Locate the cell with the specified text and output its [x, y] center coordinate. 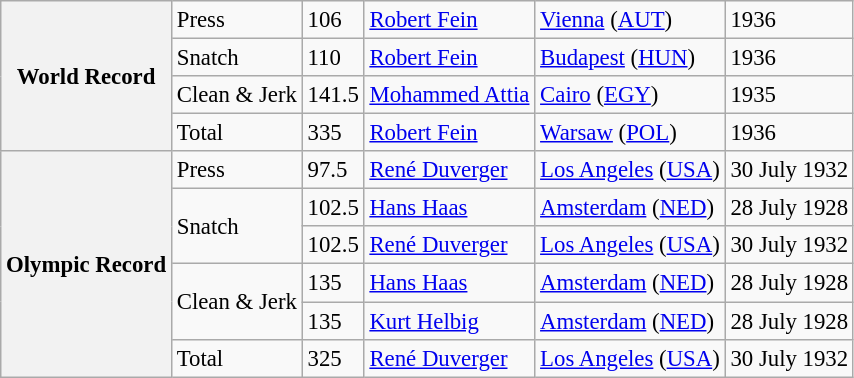
Mohammed Attia [450, 95]
106 [333, 20]
Cairo (EGY) [630, 95]
Olympic Record [86, 264]
Budapest (HUN) [630, 58]
325 [333, 358]
Vienna (AUT) [630, 20]
141.5 [333, 95]
Kurt Helbig [450, 321]
97.5 [333, 170]
1935 [789, 95]
110 [333, 58]
335 [333, 133]
World Record [86, 76]
Warsaw (POL) [630, 133]
